From the cell containing the given text, extract its center point as (X, Y) coordinate. 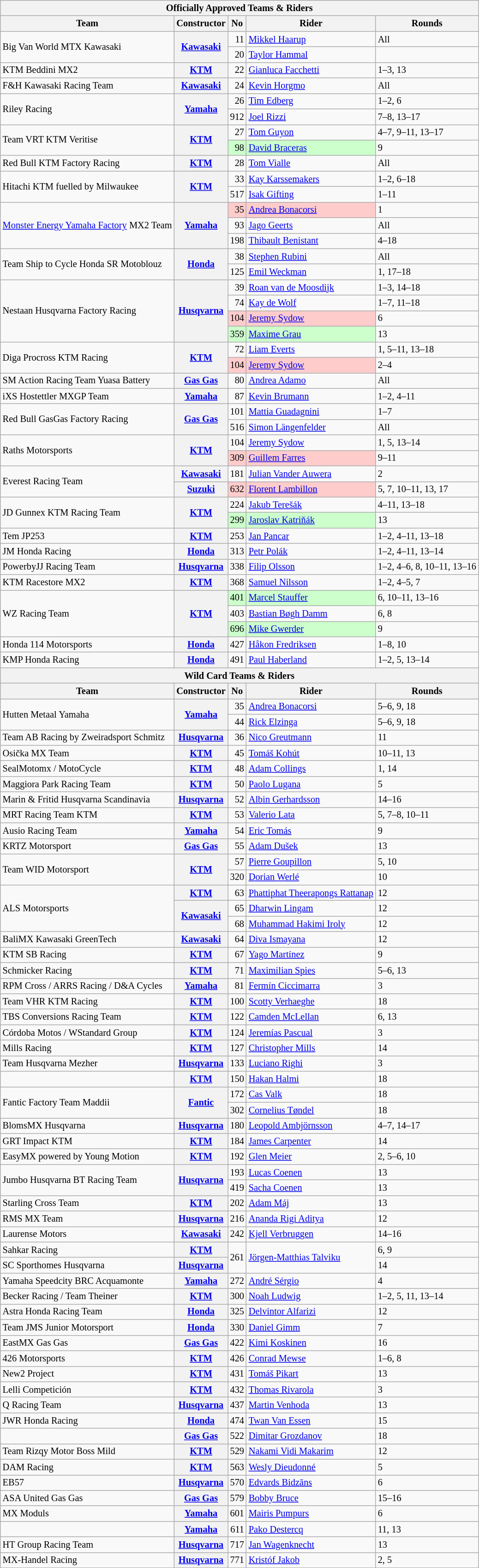
4–7, 9–11, 13–17 (427, 132)
Wild Card Teams & Riders (239, 676)
Diga Procross KTM Racing (88, 357)
74 (237, 303)
611 (237, 1529)
Valerio Lata (311, 815)
22 (237, 70)
87 (237, 396)
Monster Energy Yamaha Factory MX2 Team (88, 225)
1–2, 5, 11, 13–14 (427, 1296)
Jeremías Pascual (311, 1033)
TBS Conversions Racing Team (88, 1017)
601 (237, 1514)
1, 17–18 (427, 272)
419 (237, 1188)
Daniel Gimm (311, 1327)
MX Moduls (88, 1514)
Q Racing Team (88, 1405)
Cas Valk (311, 1094)
98 (237, 148)
Liam Everts (311, 350)
Thomas Rivarola (311, 1390)
Petr Polák (311, 551)
Red Bull KTM Factory Racing (88, 163)
Dimitar Grozdanov (311, 1436)
Hakan Halmi (311, 1079)
299 (237, 520)
Adam Collings (311, 769)
55 (237, 846)
Paul Haberland (311, 660)
5, 10 (427, 861)
Kevin Brumann (311, 396)
Thibault Benistant (311, 241)
57 (237, 861)
1, 14 (427, 769)
Kay Karssemakers (311, 179)
64 (237, 939)
André Sérgio (311, 1281)
124 (237, 1033)
1–2, 4–6, 8, 10–11, 13–16 (427, 567)
Jago Geerts (311, 226)
Team JMS Junior Motorsport (88, 1327)
2, 5–6, 10 (427, 1157)
4–18 (427, 241)
771 (237, 1560)
Tomáš Kohút (311, 753)
Wesly Dieudonné (311, 1467)
1–7 (427, 411)
Nestaan Husqvarna Factory Racing (88, 311)
300 (237, 1296)
Fantic Factory Team Maddii (88, 1102)
Pierre Goupillon (311, 861)
10 (427, 877)
Fermín Ciccimarra (311, 986)
192 (237, 1157)
516 (237, 427)
Martin Venhoda (311, 1405)
Stephen Rubini (311, 256)
Guillem Farres (311, 458)
Big Van World MTX Kawasaki (88, 47)
330 (237, 1327)
491 (237, 660)
Team Rizqy Motor Boss Mild (88, 1451)
David Braceras (311, 148)
80 (237, 380)
2 (427, 474)
6, 10–11, 13–16 (427, 598)
Marcel Stauffer (311, 598)
Adam Dušek (311, 846)
202 (237, 1203)
Yamaha Speedcity BRC Acquamonte (88, 1281)
437 (237, 1405)
36 (237, 737)
Roan van de Moosdijk (311, 287)
Håkon Fredriksen (311, 644)
309 (237, 458)
Yago Martínez (311, 955)
Lucas Coenen (311, 1172)
Team Ship to Cycle Honda SR Motoblouz (88, 264)
RMS MX Team (88, 1219)
338 (237, 567)
MX-Handel Racing (88, 1560)
Marin & Fritid Husqvarna Scandinavia (88, 800)
426 (237, 1358)
Jörgen-Matthias Talviku (311, 1257)
100 (237, 1001)
Osička MX Team (88, 753)
1–2, 4–11, 13–14 (427, 551)
Glen Meier (311, 1157)
26 (237, 101)
Simon Längenfelder (311, 427)
Pako Destercq (311, 1529)
1–2, 6 (427, 101)
SealMotomx / MotoCycle (88, 769)
Jakub Terešák (311, 505)
33 (237, 179)
KRTZ Motorsport (88, 846)
Eric Tomás (311, 831)
Rick Elzinga (311, 722)
65 (237, 908)
Red Bull GasGas Factory Racing (88, 419)
Officially Approved Teams & Riders (239, 8)
10–11, 13 (427, 753)
2–4 (427, 365)
81 (237, 986)
6, 13 (427, 1017)
181 (237, 474)
Maggiora Park Racing Team (88, 784)
Starling Cross Team (88, 1203)
Fantic (201, 1102)
122 (237, 1017)
529 (237, 1451)
Emil Weckman (311, 272)
Hitachi KTM fuelled by Milwaukee (88, 186)
Kristóf Jakob (311, 1560)
SM Action Racing Team Yuasa Battery (88, 380)
359 (237, 334)
Jan Pancar (311, 536)
Sacha Coenen (311, 1188)
Lelli Competición (88, 1390)
Mike Gwerder (311, 629)
EastMX Gas Gas (88, 1343)
Ananda Rigi Aditya (311, 1219)
63 (237, 893)
2, 5 (427, 1560)
iXS Hostettler MXGP Team (88, 396)
1–6, 8 (427, 1358)
93 (237, 226)
Mills Racing (88, 1048)
45 (237, 753)
EB57 (88, 1483)
253 (237, 536)
198 (237, 241)
313 (237, 551)
1–2, 5, 13–14 (427, 660)
Gianluca Facchetti (311, 70)
F&H Kawasaki Racing Team (88, 86)
Tom Vialle (311, 163)
Everest Racing Team (88, 481)
50 (237, 784)
272 (237, 1281)
427 (237, 644)
Sahkar Racing (88, 1250)
579 (237, 1498)
133 (237, 1063)
BlomsMX Husqvarna (88, 1126)
Noah Ludwig (311, 1296)
BaliMX Kawasaki GreenTech (88, 939)
KTM SB Racing (88, 955)
432 (237, 1390)
7–8, 13–17 (427, 117)
Astra Honda Racing Team (88, 1312)
1–11 (427, 194)
426 Motorsports (88, 1358)
368 (237, 582)
Ausio Racing Team (88, 831)
ASA United Gas Gas (88, 1498)
WZ Racing Team (88, 613)
1–2, 4–11 (427, 396)
242 (237, 1234)
7 (427, 1327)
216 (237, 1219)
44 (237, 722)
912 (237, 117)
125 (237, 272)
522 (237, 1436)
Tomáš Pikart (311, 1374)
Honda 114 Motorsports (88, 644)
Córdoba Motos / WStandard Group (88, 1033)
403 (237, 613)
Kay de Wolf (311, 303)
KMP Honda Racing (88, 660)
15 (427, 1420)
Team AB Racing by Zweiradsport Schmitz (88, 737)
150 (237, 1079)
Filip Olsson (311, 567)
KTM Racestore MX2 (88, 582)
67 (237, 955)
Jaroslav Katriňák (311, 520)
72 (237, 350)
Mattia Guadagnini (311, 411)
1–2, 6–18 (427, 179)
James Carpenter (311, 1141)
325 (237, 1312)
422 (237, 1343)
MRT Racing Team KTM (88, 815)
Hutten Metaal Yamaha (88, 714)
Schmicker Racing (88, 970)
Jan Wagenknecht (311, 1544)
1–2, 4–5, 7 (427, 582)
Mikkel Haarup (311, 39)
20 (237, 54)
Conrad Mewse (311, 1358)
52 (237, 800)
Kimi Koskinen (311, 1343)
Isak Gifting (311, 194)
302 (237, 1110)
5, 7, 10–11, 13, 17 (427, 489)
Adam Máj (311, 1203)
RPM Cross / ARRS Racing / D&A Cycles (88, 986)
Christopher Mills (311, 1048)
6, 8 (427, 613)
184 (237, 1141)
Twan Van Essen (311, 1420)
Edvards Bidzāns (311, 1483)
Team VRT KTM Veritise (88, 140)
Florent Lambillon (311, 489)
180 (237, 1126)
1–3, 13 (427, 70)
563 (237, 1467)
Delvintor Alfarizi (311, 1312)
570 (237, 1483)
Raths Motorsports (88, 450)
54 (237, 831)
Kjell Verbruggen (311, 1234)
224 (237, 505)
696 (237, 629)
4 (427, 1281)
Suzuki (201, 489)
1, 5, 13–14 (427, 443)
ALS Motorsports (88, 909)
71 (237, 970)
474 (237, 1420)
1–3, 14–18 (427, 287)
24 (237, 86)
Team Husqvarna Mezher (88, 1063)
16 (427, 1343)
Nakami Vidi Makarim (311, 1451)
11, 13 (427, 1529)
717 (237, 1544)
JD Gunnex KTM Racing Team (88, 512)
Dorian Werlé (311, 877)
Dharwin Lingam (311, 908)
Taylor Hammal (311, 54)
401 (237, 598)
Jumbo Husqvarna BT Racing Team (88, 1180)
JM Honda Racing (88, 551)
Samuel Nilsson (311, 582)
Laurense Motors (88, 1234)
New2 Project (88, 1374)
Scotty Verhaeghe (311, 1001)
53 (237, 815)
101 (237, 411)
1–7, 11–18 (427, 303)
KTM Beddini MX2 (88, 70)
193 (237, 1172)
Diva Ismayana (311, 939)
48 (237, 769)
127 (237, 1048)
EasyMX powered by Young Motion (88, 1157)
Luciano Righi (311, 1063)
Leopold Ambjörnsson (311, 1126)
Bastian Bøgh Damm (311, 613)
Maximilian Spies (311, 970)
Nico Greutmann (311, 737)
1–8, 10 (427, 644)
Tim Edberg (311, 101)
632 (237, 489)
1 (427, 210)
27 (237, 132)
Riley Racing (88, 109)
JWR Honda Racing (88, 1420)
28 (237, 163)
Team VHR KTM Racing (88, 1001)
DAM Racing (88, 1467)
Bobby Bruce (311, 1498)
68 (237, 924)
Albin Gerhardsson (311, 800)
5, 7–8, 10–11 (427, 815)
Mairis Pumpurs (311, 1514)
SC Sporthomes Husqvarna (88, 1265)
Phattiphat Theerapongs Rattanap (311, 893)
Becker Racing / Team Theiner (88, 1296)
172 (237, 1094)
Joel Rizzi (311, 117)
431 (237, 1374)
15–16 (427, 1498)
4–11, 13–18 (427, 505)
Paolo Lugana (311, 784)
1, 5–11, 13–18 (427, 350)
Team WID Motorsport (88, 869)
Tem JP253 (88, 536)
Cornelius Tøndel (311, 1110)
39 (237, 287)
PowerbyJJ Racing Team (88, 567)
261 (237, 1257)
HT Group Racing Team (88, 1544)
Tom Guyon (311, 132)
Maxime Grau (311, 334)
1–2, 4–11, 13–18 (427, 536)
320 (237, 877)
Julian Vander Auwera (311, 474)
Andrea Adamo (311, 380)
Camden McLellan (311, 1017)
6, 9 (427, 1250)
4–7, 14–17 (427, 1126)
Kevin Horgmo (311, 86)
38 (237, 256)
GRT Impact KTM (88, 1141)
5–6, 13 (427, 970)
517 (237, 194)
Muhammad Hakimi Iroly (311, 924)
9–11 (427, 458)
